Return [X, Y] of the center of cell containing provided text 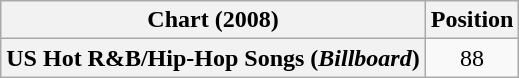
US Hot R&B/Hip-Hop Songs (Billboard) [213, 58]
Chart (2008) [213, 20]
88 [472, 58]
Position [472, 20]
